Provide the [x, y] coordinate of the cell's center where the given text is located.  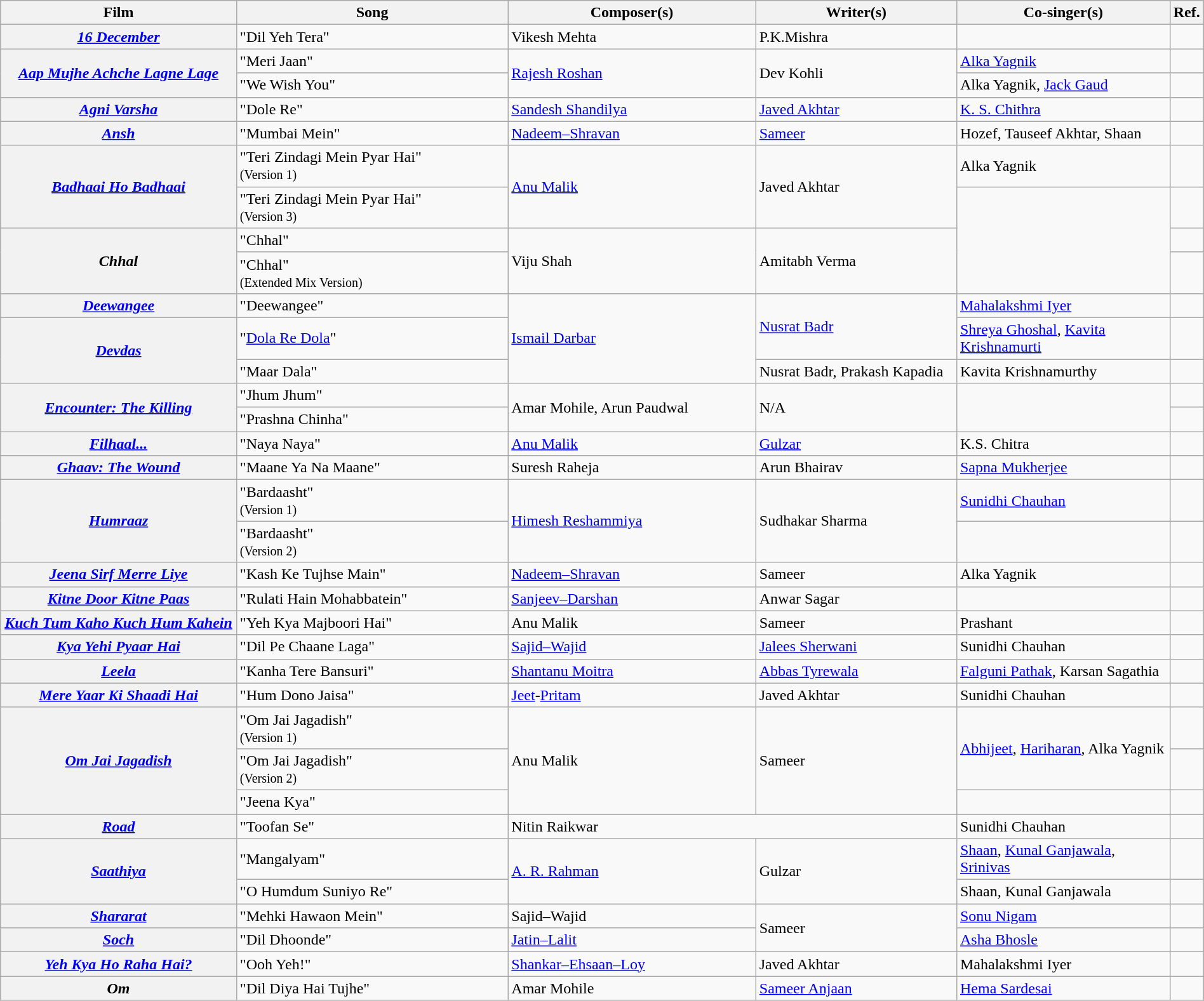
N/A [856, 408]
Asha Bhosle [1063, 940]
Om Jai Jagadish [119, 760]
"Om Jai Jagadish"(Version 1) [372, 727]
Shararat [119, 916]
Humraaz [119, 521]
Shaan, Kunal Ganjawala, Srinivas [1063, 859]
Rajesh Roshan [632, 73]
Prashant [1063, 623]
Jalees Sherwani [856, 647]
Suresh Raheja [632, 468]
Jeet-Pritam [632, 695]
"Maane Ya Na Maane" [372, 468]
"Om Jai Jagadish"(Version 2) [372, 769]
K. S. Chithra [1063, 109]
Ghaav: The Wound [119, 468]
Hema Sardesai [1063, 988]
Yeh Kya Ho Raha Hai? [119, 964]
Mere Yaar Ki Shaadi Hai [119, 695]
Alka Yagnik, Jack Gaud [1063, 85]
Amar Mohile, Arun Paudwal [632, 408]
Amitabh Verma [856, 260]
"Teri Zindagi Mein Pyar Hai"(Version 3) [372, 207]
"Maar Dala" [372, 371]
"Mumbai Mein" [372, 133]
Encounter: The Killing [119, 408]
Kavita Krishnamurthy [1063, 371]
Kitne Door Kitne Paas [119, 599]
Co-singer(s) [1063, 13]
P.K.Mishra [856, 37]
Jeena Sirf Merre Liye [119, 574]
Badhaai Ho Badhaai [119, 187]
Hozef, Tauseef Akhtar, Shaan [1063, 133]
Sudhakar Sharma [856, 521]
"Toofan Se" [372, 826]
Om [119, 988]
Song [372, 13]
Sonu Nigam [1063, 916]
Arun Bhairav [856, 468]
"Dil Dhoonde" [372, 940]
Composer(s) [632, 13]
"Naya Naya" [372, 444]
Road [119, 826]
"Mehki Hawaon Mein" [372, 916]
Jatin–Lalit [632, 940]
"Bardaasht"(Version 1) [372, 500]
Sanjeev–Darshan [632, 599]
"Meri Jaan" [372, 61]
"Dil Diya Hai Tujhe" [372, 988]
Agni Varsha [119, 109]
"Chhal"(Extended Mix Version) [372, 273]
Shantanu Moitra [632, 671]
Nitin Raikwar [733, 826]
Sapna Mukherjee [1063, 468]
Sandesh Shandilya [632, 109]
16 December [119, 37]
"Dola Re Dola" [372, 338]
Writer(s) [856, 13]
Saathiya [119, 871]
Soch [119, 940]
Ref. [1186, 13]
Ansh [119, 133]
Nusrat Badr, Prakash Kapadia [856, 371]
Deewangee [119, 305]
"Teri Zindagi Mein Pyar Hai"(Version 1) [372, 166]
Vikesh Mehta [632, 37]
"Dil Pe Chaane Laga" [372, 647]
Abhijeet, Hariharan, Alka Yagnik [1063, 748]
Aap Mujhe Achche Lagne Lage [119, 73]
K.S. Chitra [1063, 444]
Devdas [119, 350]
Chhal [119, 260]
"Yeh Kya Majboori Hai" [372, 623]
Falguni Pathak, Karsan Sagathia [1063, 671]
Ismail Darbar [632, 338]
"Hum Dono Jaisa" [372, 695]
Dev Kohli [856, 73]
Himesh Reshammiya [632, 521]
Kuch Tum Kaho Kuch Hum Kahein [119, 623]
Shreya Ghoshal, Kavita Krishnamurti [1063, 338]
Abbas Tyrewala [856, 671]
"Dil Yeh Tera" [372, 37]
"Chhal" [372, 240]
A. R. Rahman [632, 871]
Viju Shah [632, 260]
Kya Yehi Pyaar Hai [119, 647]
"Mangalyam" [372, 859]
"Kash Ke Tujhse Main" [372, 574]
"O Humdum Suniyo Re" [372, 892]
Shaan, Kunal Ganjawala [1063, 892]
Film [119, 13]
Filhaal... [119, 444]
"Ooh Yeh!" [372, 964]
"Jhum Jhum" [372, 395]
Leela [119, 671]
Shankar–Ehsaan–Loy [632, 964]
"Jeena Kya" [372, 802]
"Deewangee" [372, 305]
Nusrat Badr [856, 326]
"Rulati Hain Mohabbatein" [372, 599]
"Dole Re" [372, 109]
Sameer Anjaan [856, 988]
"Kanha Tere Bansuri" [372, 671]
"Prashna Chinha" [372, 420]
Amar Mohile [632, 988]
Anwar Sagar [856, 599]
"We Wish You" [372, 85]
"Bardaasht"(Version 2) [372, 542]
